Return (x, y) of the center of cell containing provided text 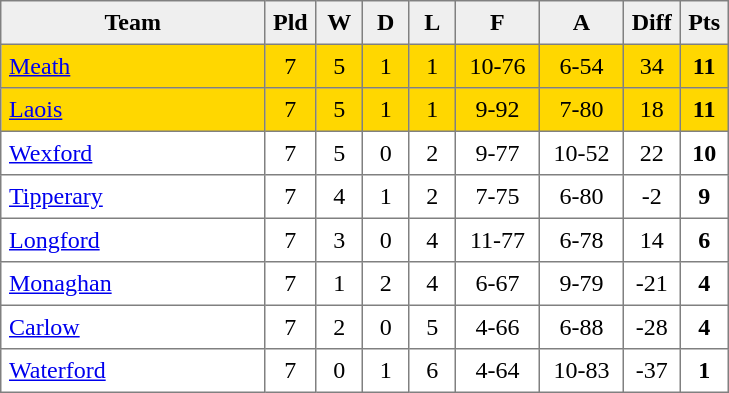
Monaghan (133, 284)
W (339, 23)
6-88 (581, 327)
Waterford (133, 371)
D (385, 23)
Meath (133, 66)
6-78 (581, 240)
-28 (651, 327)
14 (651, 240)
Pld (290, 23)
7-80 (581, 110)
10-83 (581, 371)
Wexford (133, 153)
Team (133, 23)
Laois (133, 110)
7-75 (497, 197)
6-67 (497, 284)
F (497, 23)
9 (704, 197)
34 (651, 66)
22 (651, 153)
Carlow (133, 327)
-37 (651, 371)
-2 (651, 197)
Diff (651, 23)
A (581, 23)
4-64 (497, 371)
9-77 (497, 153)
3 (339, 240)
10-76 (497, 66)
6-54 (581, 66)
9-79 (581, 284)
-21 (651, 284)
9-92 (497, 110)
Tipperary (133, 197)
Longford (133, 240)
L (432, 23)
Pts (704, 23)
11-77 (497, 240)
4-66 (497, 327)
10-52 (581, 153)
10 (704, 153)
6-80 (581, 197)
18 (651, 110)
